Determine the (x, y) coordinate at the center of the cell enclosing the given text.  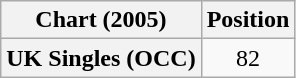
Position (248, 20)
82 (248, 58)
UK Singles (OCC) (101, 58)
Chart (2005) (101, 20)
